Determine the [X, Y] coordinate at the center of the cell enclosing the given text.  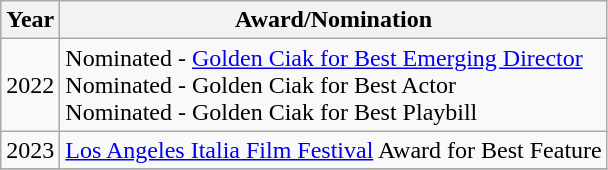
Year [30, 20]
2023 [30, 150]
2022 [30, 85]
Nominated - Golden Ciak for Best Emerging DirectorNominated - Golden Ciak for Best ActorNominated - Golden Ciak for Best Playbill [334, 85]
Award/Nomination [334, 20]
Los Angeles Italia Film Festival Award for Best Feature [334, 150]
